For the text-containing cell, return its midpoint in [x, y] coordinate format. 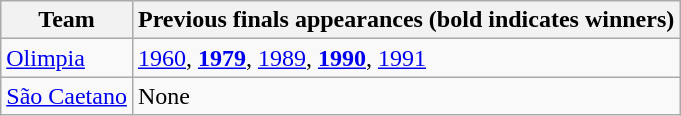
São Caetano [67, 96]
Olimpia [67, 58]
1960, 1979, 1989, 1990, 1991 [406, 58]
Previous finals appearances (bold indicates winners) [406, 20]
Team [67, 20]
None [406, 96]
